Pinpoint the cell where the given text exists, returning its [X, Y] midpoint coordinate. 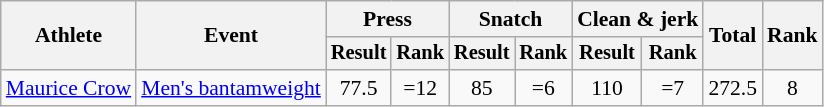
272.5 [732, 88]
110 [607, 88]
Men's bantamweight [231, 88]
Press [388, 19]
Maurice Crow [68, 88]
Total [732, 36]
Clean & jerk [638, 19]
Athlete [68, 36]
=6 [543, 88]
Event [231, 36]
Snatch [510, 19]
85 [482, 88]
=7 [672, 88]
=12 [420, 88]
77.5 [359, 88]
8 [792, 88]
